Pinpoint the cell where the given text exists, returning its (x, y) midpoint coordinate. 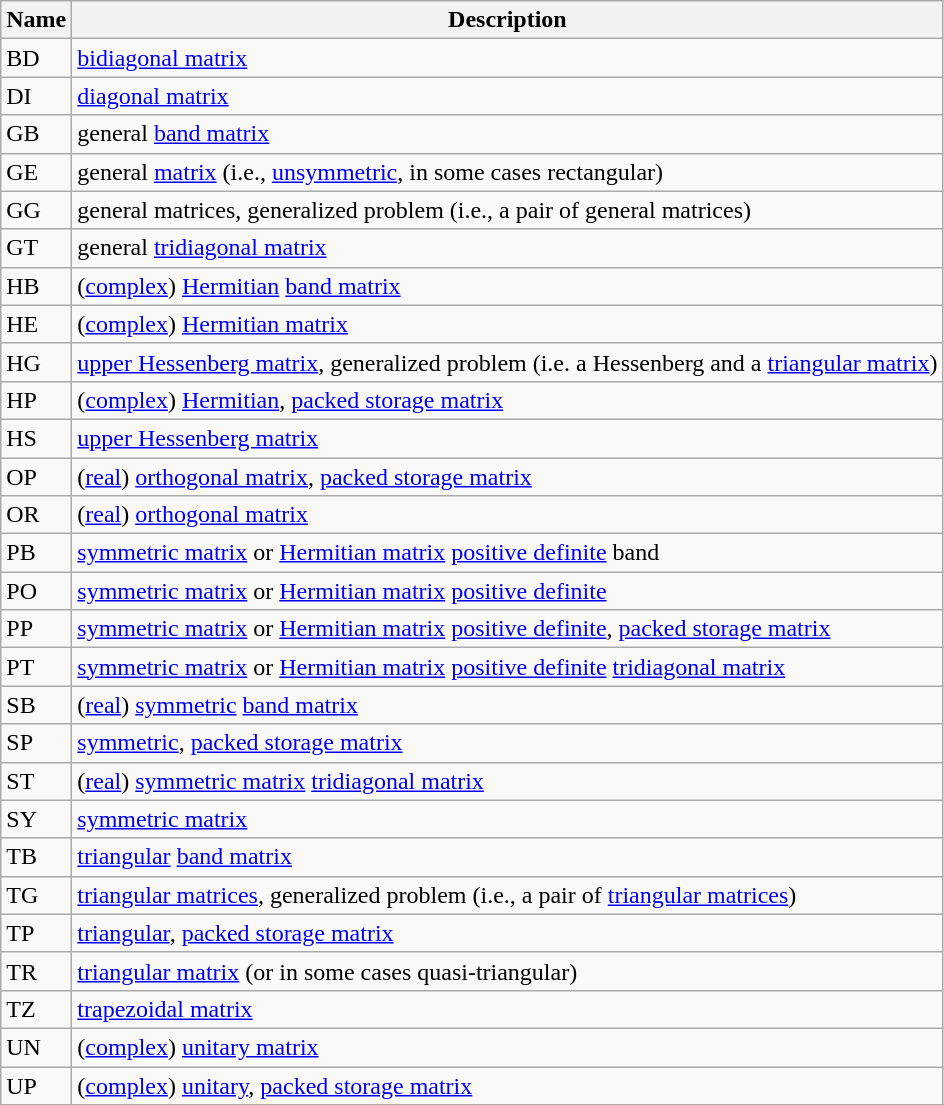
TZ (36, 1009)
Name (36, 20)
HG (36, 362)
upper Hessenberg matrix, generalized problem (i.e. a Hessenberg and a triangular matrix) (508, 362)
PP (36, 629)
upper Hessenberg matrix (508, 438)
TP (36, 933)
triangular, packed storage matrix (508, 933)
UP (36, 1085)
TB (36, 857)
symmetric, packed storage matrix (508, 743)
PT (36, 667)
(complex) Hermitian matrix (508, 324)
HB (36, 286)
HP (36, 400)
TG (36, 895)
OR (36, 515)
SY (36, 819)
general matrices, generalized problem (i.e., a pair of general matrices) (508, 210)
SP (36, 743)
GT (36, 248)
PO (36, 591)
BD (36, 58)
triangular band matrix (508, 857)
GE (36, 172)
symmetric matrix or Hermitian matrix positive definite (508, 591)
(complex) Hermitian, packed storage matrix (508, 400)
GG (36, 210)
Description (508, 20)
(complex) Hermitian band matrix (508, 286)
(real) symmetric matrix tridiagonal matrix (508, 781)
UN (36, 1047)
DI (36, 96)
TR (36, 971)
symmetric matrix or Hermitian matrix positive definite band (508, 553)
(real) orthogonal matrix, packed storage matrix (508, 477)
trapezoidal matrix (508, 1009)
ST (36, 781)
(real) orthogonal matrix (508, 515)
general band matrix (508, 134)
symmetric matrix (508, 819)
SB (36, 705)
general tridiagonal matrix (508, 248)
GB (36, 134)
general matrix (i.e., unsymmetric, in some cases rectangular) (508, 172)
bidiagonal matrix (508, 58)
symmetric matrix or Hermitian matrix positive definite tridiagonal matrix (508, 667)
triangular matrices, generalized problem (i.e., a pair of triangular matrices) (508, 895)
triangular matrix (or in some cases quasi-triangular) (508, 971)
(complex) unitary matrix (508, 1047)
symmetric matrix or Hermitian matrix positive definite, packed storage matrix (508, 629)
OP (36, 477)
HE (36, 324)
PB (36, 553)
(complex) unitary, packed storage matrix (508, 1085)
HS (36, 438)
diagonal matrix (508, 96)
(real) symmetric band matrix (508, 705)
